Locate the cell with the specified text and output its (X, Y) center coordinate. 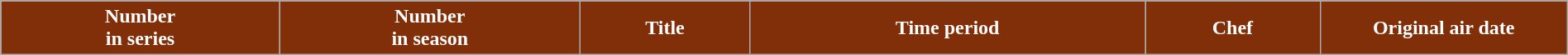
Original air date (1444, 28)
Time period (948, 28)
Chef (1232, 28)
Numberin season (430, 28)
Numberin series (141, 28)
Title (665, 28)
